Detect which cell encompasses the target text, then output its (x, y) center coordinate. 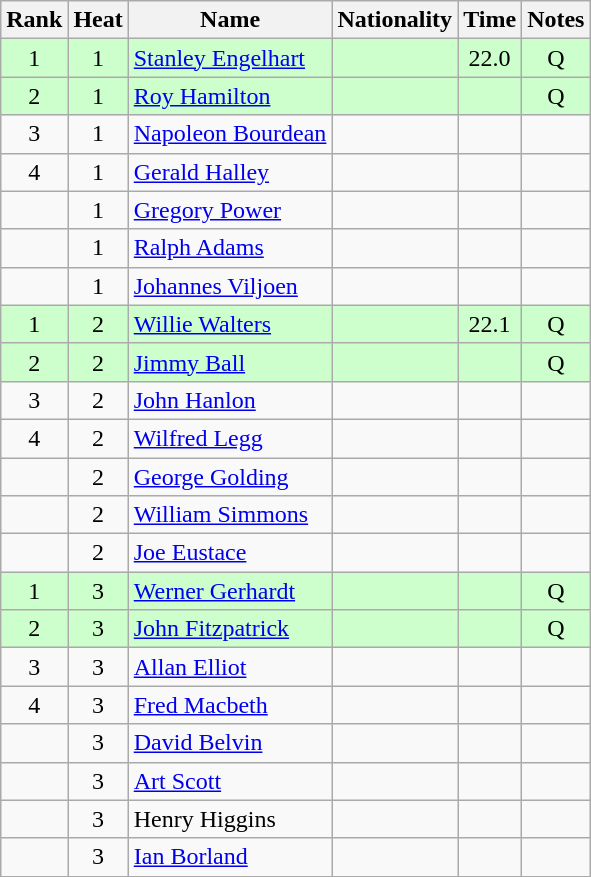
Joe Eustace (230, 553)
Henry Higgins (230, 819)
Rank (34, 20)
22.0 (490, 58)
Napoleon Bourdean (230, 134)
Notes (556, 20)
Gregory Power (230, 210)
Willie Walters (230, 324)
Roy Hamilton (230, 96)
Name (230, 20)
Werner Gerhardt (230, 591)
Stanley Engelhart (230, 58)
Jimmy Ball (230, 362)
John Fitzpatrick (230, 629)
Nationality (395, 20)
William Simmons (230, 515)
Johannes Viljoen (230, 286)
George Golding (230, 477)
Gerald Halley (230, 172)
Art Scott (230, 781)
Fred Macbeth (230, 705)
22.1 (490, 324)
Wilfred Legg (230, 438)
Ralph Adams (230, 248)
Ian Borland (230, 857)
Allan Elliot (230, 667)
David Belvin (230, 743)
Time (490, 20)
John Hanlon (230, 400)
Heat (98, 20)
